Scan for the cell matching the given text and deliver its [X, Y] coordinate at center. 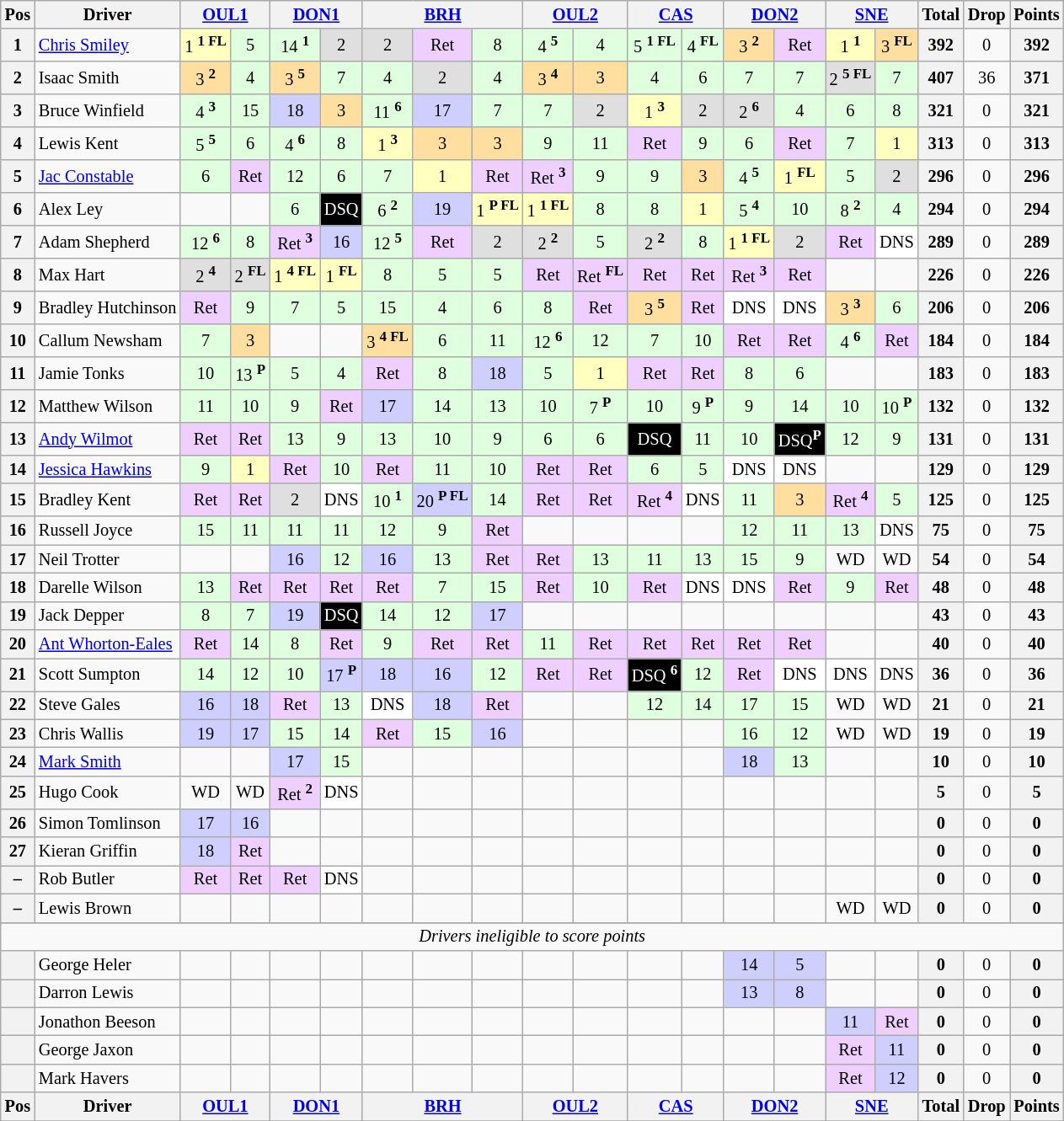
Matthew Wilson [108, 406]
Chris Wallis [108, 734]
10 1 [388, 500]
371 [1036, 77]
Callum Newsham [108, 340]
Jessica Hawkins [108, 469]
Andy Wilmot [108, 438]
10 P [896, 406]
Kieran Griffin [108, 851]
7 P [600, 406]
3 4 [548, 77]
Scott Sumpton [108, 674]
Chris Smiley [108, 45]
Adam Shepherd [108, 243]
4 3 [206, 111]
24 [18, 762]
2 5 FL [851, 77]
Jamie Tonks [108, 374]
DSQP [800, 438]
Simon Tomlinson [108, 823]
1 P FL [497, 209]
Isaac Smith [108, 77]
8 2 [851, 209]
22 [18, 705]
3 FL [896, 45]
2 6 [748, 111]
27 [18, 851]
3 4 FL [388, 340]
2 4 [206, 275]
2 FL [251, 275]
Ant Whorton-Eales [108, 644]
Jonathon Beeson [108, 1022]
Russell Joyce [108, 531]
5 4 [748, 209]
Jac Constable [108, 177]
Mark Smith [108, 762]
12 5 [388, 243]
1 1 [851, 45]
14 1 [295, 45]
4 FL [703, 45]
407 [941, 77]
George Jaxon [108, 1049]
Lewis Kent [108, 143]
Bruce Winfield [108, 111]
25 [18, 792]
Neil Trotter [108, 559]
26 [18, 823]
Ret 2 [295, 792]
Ret FL [600, 275]
Bradley Hutchinson [108, 308]
Lewis Brown [108, 908]
3 3 [851, 308]
George Heler [108, 964]
Jack Depper [108, 616]
20 [18, 644]
11 6 [388, 111]
23 [18, 734]
6 2 [388, 209]
13 P [251, 374]
Steve Gales [108, 705]
Alex Ley [108, 209]
Bradley Kent [108, 500]
17 P [341, 674]
20 P FL [443, 500]
5 1 FL [655, 45]
9 P [703, 406]
Drivers ineligible to score points [532, 937]
DSQ 6 [655, 674]
Hugo Cook [108, 792]
Darelle Wilson [108, 587]
Darron Lewis [108, 993]
1 4 FL [295, 275]
5 5 [206, 143]
Mark Havers [108, 1078]
Max Hart [108, 275]
Rob Butler [108, 879]
